Return [X, Y] of the center of cell containing provided text 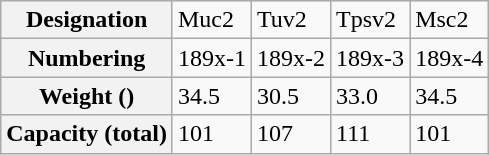
33.0 [370, 96]
189x-1 [212, 58]
Tuv2 [292, 20]
189x-2 [292, 58]
Tpsv2 [370, 20]
30.5 [292, 96]
189x-4 [450, 58]
Weight () [87, 96]
Muc2 [212, 20]
107 [292, 134]
Designation [87, 20]
Capacity (total) [87, 134]
Numbering [87, 58]
189x-3 [370, 58]
Msc2 [450, 20]
111 [370, 134]
